Determine the [X, Y] coordinate at the center of the cell enclosing the given text.  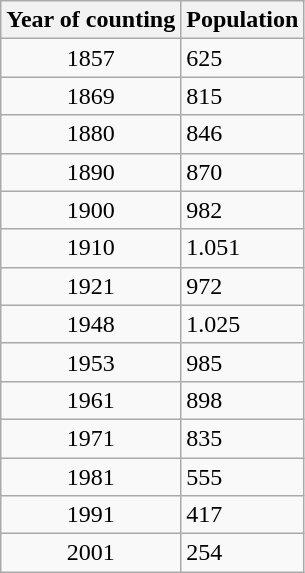
1880 [91, 134]
417 [242, 515]
1857 [91, 58]
2001 [91, 553]
625 [242, 58]
Population [242, 20]
1921 [91, 286]
1890 [91, 172]
985 [242, 362]
Year of counting [91, 20]
870 [242, 172]
1961 [91, 400]
972 [242, 286]
1869 [91, 96]
898 [242, 400]
1991 [91, 515]
1953 [91, 362]
1948 [91, 324]
982 [242, 210]
1971 [91, 438]
1.051 [242, 248]
835 [242, 438]
1900 [91, 210]
555 [242, 477]
1.025 [242, 324]
846 [242, 134]
254 [242, 553]
1981 [91, 477]
815 [242, 96]
1910 [91, 248]
